Scan for the cell matching the given text and deliver its (x, y) coordinate at center. 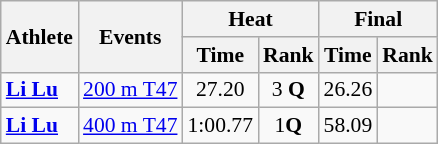
Events (130, 36)
26.26 (348, 90)
Heat (251, 19)
1:00.77 (220, 126)
1Q (288, 126)
Final (378, 19)
3 Q (288, 90)
58.09 (348, 126)
27.20 (220, 90)
Athlete (40, 36)
400 m T47 (130, 126)
200 m T47 (130, 90)
